Provide the [X, Y] coordinate of the cell's center where the given text is located.  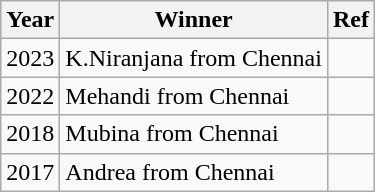
Mubina from Chennai [194, 134]
Winner [194, 20]
Year [30, 20]
Mehandi from Chennai [194, 96]
2022 [30, 96]
Andrea from Chennai [194, 172]
Ref [350, 20]
2018 [30, 134]
2023 [30, 58]
K.Niranjana from Chennai [194, 58]
2017 [30, 172]
